Scan for the cell matching the given text and deliver its [x, y] coordinate at center. 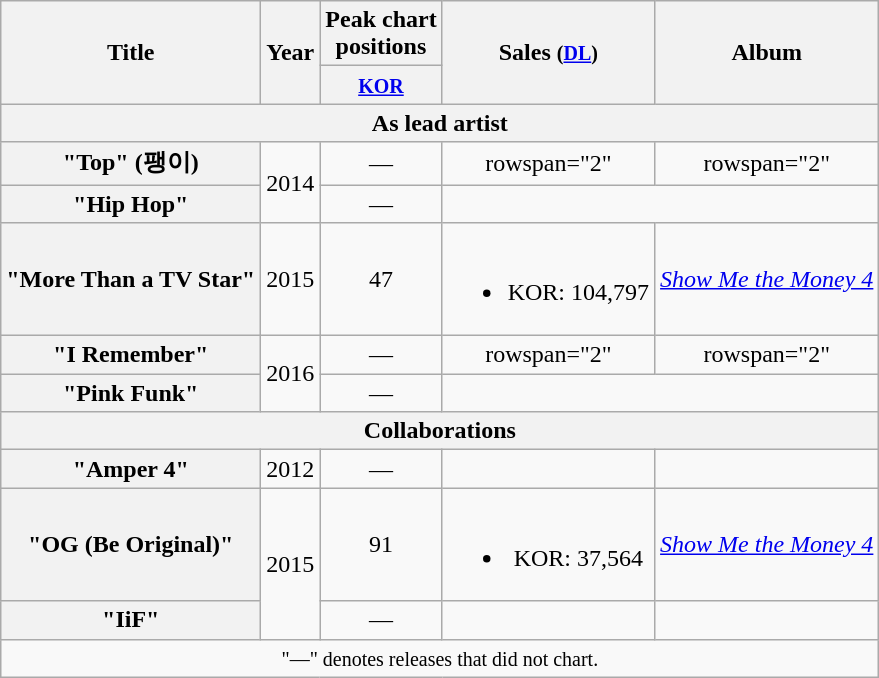
2016 [290, 374]
KOR: 37,564 [548, 544]
91 [381, 544]
KOR: 104,797 [548, 280]
"Pink Funk" [131, 393]
2012 [290, 469]
"IiF" [131, 620]
As lead artist [440, 123]
Title [131, 52]
"More Than a TV Star" [131, 280]
47 [381, 280]
Year [290, 52]
"Amper 4" [131, 469]
KOR [381, 85]
Album [767, 52]
"—" denotes releases that did not chart. [440, 658]
Sales (DL) [548, 52]
"OG (Be Original)" [131, 544]
Collaborations [440, 431]
Peak chart positions [381, 34]
"Top" (팽이) [131, 164]
"Hip Hop" [131, 203]
"I Remember" [131, 355]
2014 [290, 182]
